Pinpoint the cell where the given text exists, returning its [x, y] midpoint coordinate. 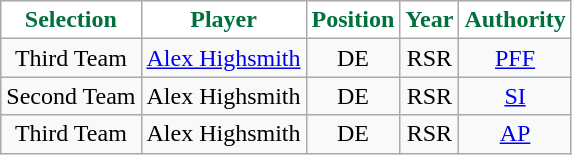
Second Team [71, 96]
Selection [71, 20]
Authority [515, 20]
Year [430, 20]
Position [353, 20]
AP [515, 134]
SI [515, 96]
Player [224, 20]
PFF [515, 58]
